Extract the [X, Y] coordinate from the center of the cell holding the provided text.  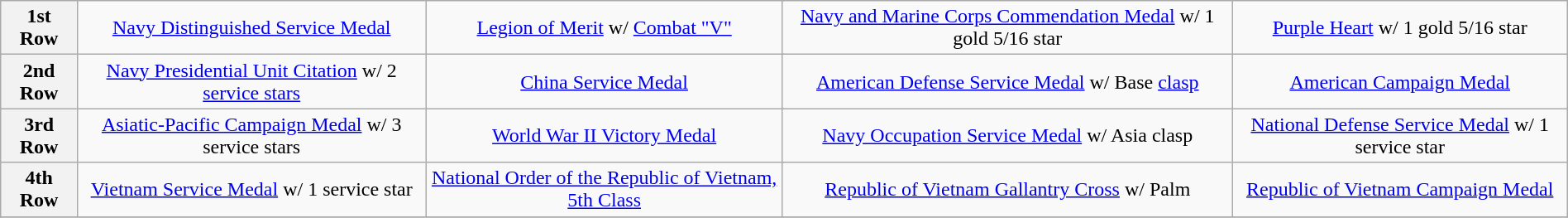
Legion of Merit w/ Combat "V" [604, 28]
Vietnam Service Medal w/ 1 service star [251, 189]
Navy and Marine Corps Commendation Medal w/ 1 gold 5/16 star [1007, 28]
3rd Row [40, 136]
4th Row [40, 189]
National Defense Service Medal w/ 1 service star [1399, 136]
American Campaign Medal [1399, 81]
Purple Heart w/ 1 gold 5/16 star [1399, 28]
Navy Presidential Unit Citation w/ 2 service stars [251, 81]
Navy Distinguished Service Medal [251, 28]
2nd Row [40, 81]
Navy Occupation Service Medal w/ Asia clasp [1007, 136]
Republic of Vietnam Gallantry Cross w/ Palm [1007, 189]
World War II Victory Medal [604, 136]
Republic of Vietnam Campaign Medal [1399, 189]
Asiatic-Pacific Campaign Medal w/ 3 service stars [251, 136]
American Defense Service Medal w/ Base clasp [1007, 81]
1st Row [40, 28]
China Service Medal [604, 81]
National Order of the Republic of Vietnam, 5th Class [604, 189]
